Determine the (x, y) coordinate at the center of the cell enclosing the given text.  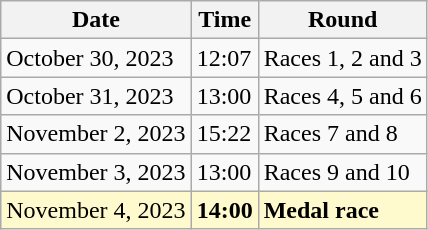
Time (224, 20)
Races 7 and 8 (342, 134)
Round (342, 20)
November 3, 2023 (96, 172)
October 31, 2023 (96, 96)
15:22 (224, 134)
Date (96, 20)
Medal race (342, 210)
October 30, 2023 (96, 58)
14:00 (224, 210)
Races 4, 5 and 6 (342, 96)
Races 1, 2 and 3 (342, 58)
November 4, 2023 (96, 210)
November 2, 2023 (96, 134)
12:07 (224, 58)
Races 9 and 10 (342, 172)
